Return the [X, Y] coordinate for the center point of the cell that contains the specified text.  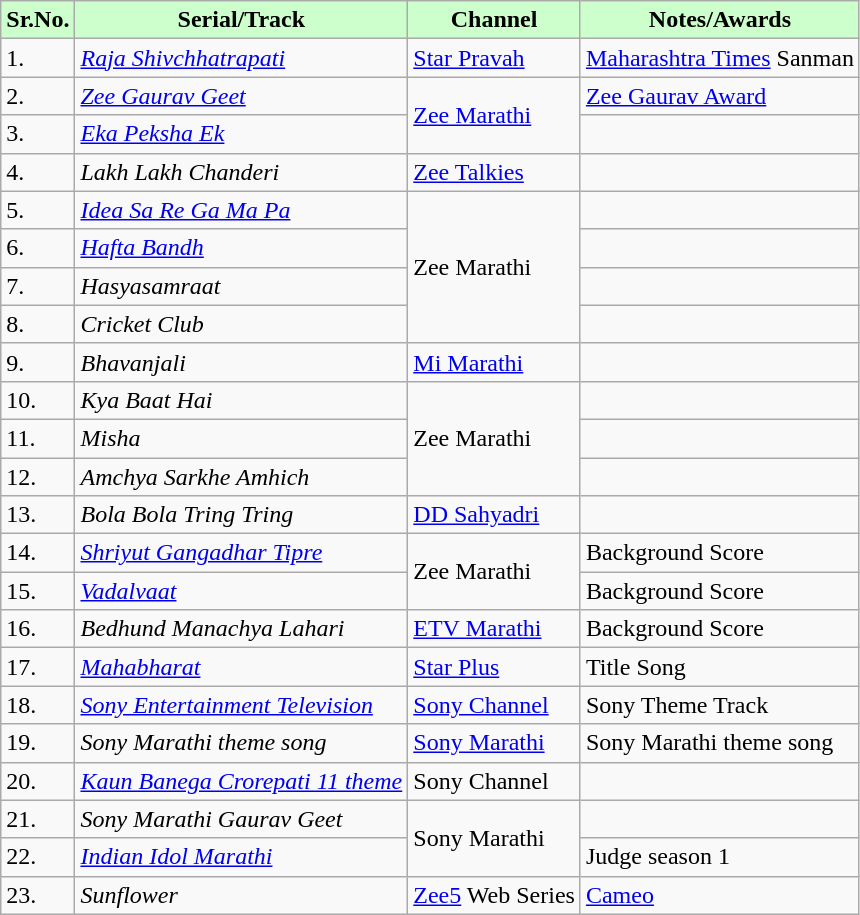
Indian Idol Marathi [242, 857]
Mahabharat [242, 667]
Sony Marathi Gaurav Geet [242, 819]
Sony Theme Track [720, 705]
Maharashtra Times Sanman [720, 58]
Sony Entertainment Television [242, 705]
10. [38, 400]
Title Song [720, 667]
Star Plus [494, 667]
Zee Talkies [494, 172]
7. [38, 286]
Idea Sa Re Ga Ma Pa [242, 210]
Judge season 1 [720, 857]
Raja Shivchhatrapati [242, 58]
23. [38, 895]
Sunflower [242, 895]
Zee Gaurav Award [720, 96]
ETV Marathi [494, 629]
20. [38, 781]
11. [38, 438]
13. [38, 515]
Amchya Sarkhe Amhich [242, 477]
Mi Marathi [494, 362]
Zee Gaurav Geet [242, 96]
Cameo [720, 895]
Kaun Banega Crorepati 11 theme [242, 781]
Bedhund Manachya Lahari [242, 629]
Shriyut Gangadhar Tipre [242, 553]
Bhavanjali [242, 362]
Sr.No. [38, 20]
2. [38, 96]
22. [38, 857]
Lakh Lakh Chanderi [242, 172]
Channel [494, 20]
Serial/Track [242, 20]
1. [38, 58]
Eka Peksha Ek [242, 134]
Cricket Club [242, 324]
Misha [242, 438]
Kya Baat Hai [242, 400]
3. [38, 134]
15. [38, 591]
17. [38, 667]
Hasyasamraat [242, 286]
4. [38, 172]
12. [38, 477]
21. [38, 819]
Notes/Awards [720, 20]
Hafta Bandh [242, 248]
Star Pravah [494, 58]
9. [38, 362]
18. [38, 705]
DD Sahyadri [494, 515]
Vadalvaat [242, 591]
Bola Bola Tring Tring [242, 515]
8. [38, 324]
14. [38, 553]
16. [38, 629]
Zee5 Web Series [494, 895]
6. [38, 248]
5. [38, 210]
19. [38, 743]
